Search for the cell housing the specified text and yield its (X, Y) center coordinate. 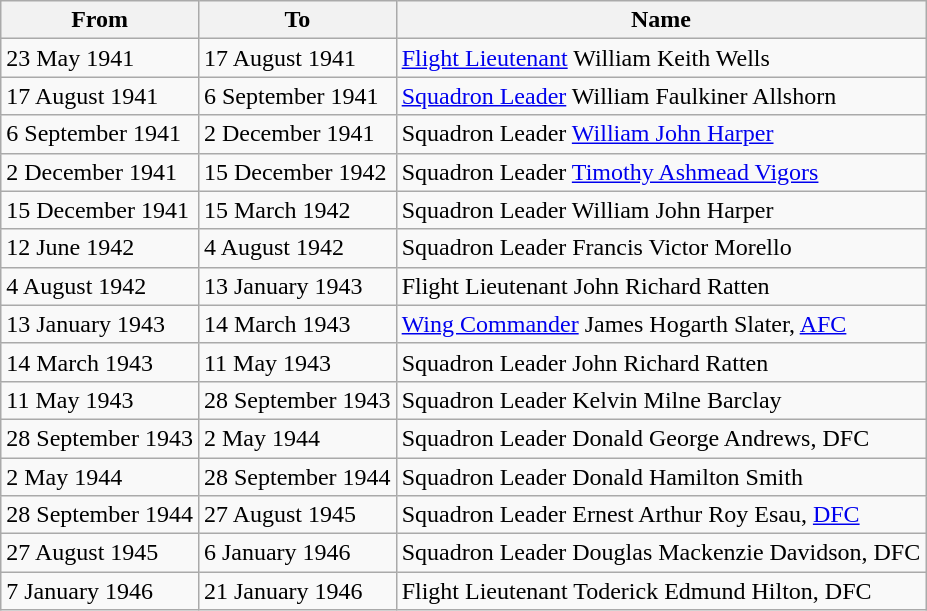
Squadron Leader Douglas Mackenzie Davidson, DFC (661, 553)
Squadron Leader Kelvin Milne Barclay (661, 400)
15 December 1941 (100, 210)
Flight Lieutenant John Richard Ratten (661, 286)
Squadron Leader Francis Victor Morello (661, 248)
15 December 1942 (297, 172)
Name (661, 20)
Squadron Leader John Richard Ratten (661, 362)
7 January 1946 (100, 591)
Squadron Leader Donald Hamilton Smith (661, 477)
12 June 1942 (100, 248)
Flight Lieutenant William Keith Wells (661, 58)
Squadron Leader William Faulkiner Allshorn (661, 96)
Squadron Leader Timothy Ashmead Vigors (661, 172)
23 May 1941 (100, 58)
To (297, 20)
6 January 1946 (297, 553)
Flight Lieutenant Toderick Edmund Hilton, DFC (661, 591)
Squadron Leader Ernest Arthur Roy Esau, DFC (661, 515)
From (100, 20)
Wing Commander James Hogarth Slater, AFC (661, 324)
21 January 1946 (297, 591)
Squadron Leader Donald George Andrews, DFC (661, 438)
15 March 1942 (297, 210)
